Pinpoint the cell where the given text exists, returning its (x, y) midpoint coordinate. 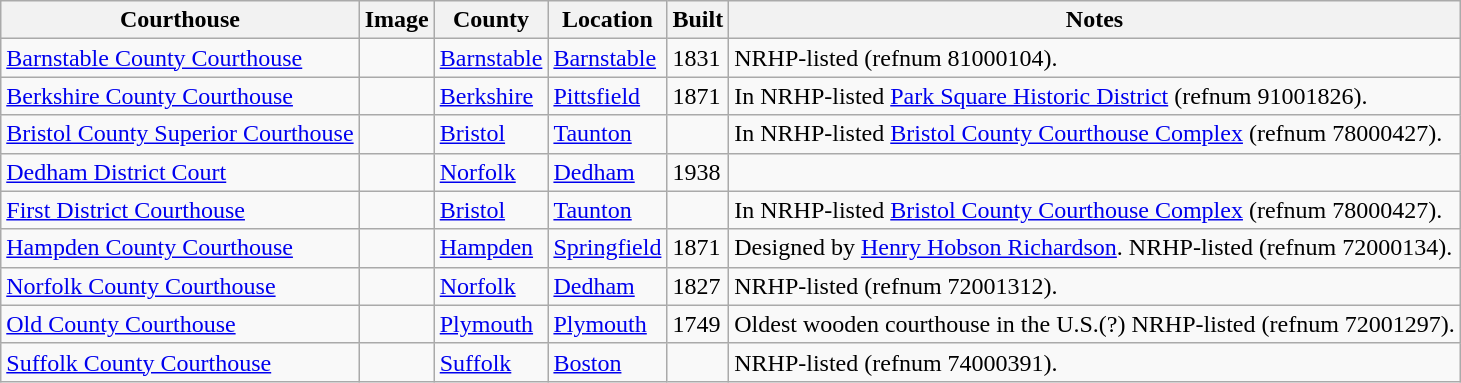
County (491, 20)
Courthouse (180, 20)
NRHP-listed (refnum 72001312). (1095, 286)
Hampden County Courthouse (180, 248)
Oldest wooden courthouse in the U.S.(?) NRHP-listed (refnum 72001297). (1095, 324)
NRHP-listed (refnum 81000104). (1095, 58)
1749 (698, 324)
1938 (698, 172)
Boston (608, 362)
Hampden (491, 248)
1831 (698, 58)
Suffolk County Courthouse (180, 362)
NRHP-listed (refnum 74000391). (1095, 362)
Dedham District Court (180, 172)
Berkshire (491, 96)
Barnstable County Courthouse (180, 58)
Norfolk County Courthouse (180, 286)
Built (698, 20)
Image (396, 20)
1827 (698, 286)
In NRHP-listed Park Square Historic District (refnum 91001826). (1095, 96)
Springfield (608, 248)
Pittsfield (608, 96)
Location (608, 20)
Designed by Henry Hobson Richardson. NRHP-listed (refnum 72000134). (1095, 248)
First District Courthouse (180, 210)
Berkshire County Courthouse (180, 96)
Suffolk (491, 362)
Old County Courthouse (180, 324)
Bristol County Superior Courthouse (180, 134)
Notes (1095, 20)
